Find where the given text appears and provide that cell's center as (x, y) coordinate. 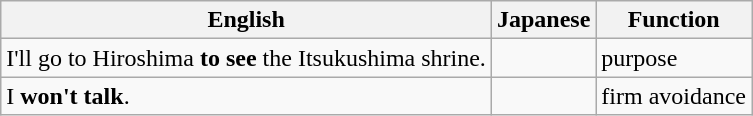
I'll go to Hiroshima to see the Itsukushima shrine. (246, 58)
firm avoidance (674, 96)
I won't talk. (246, 96)
Japanese (543, 20)
purpose (674, 58)
Function (674, 20)
English (246, 20)
